Locate the cell with the specified text and output its [X, Y] center coordinate. 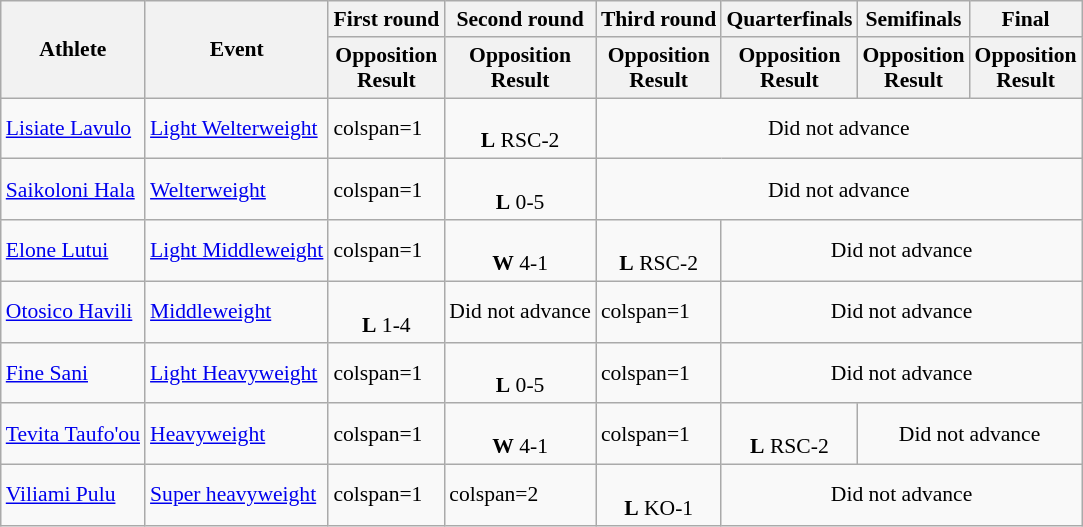
Saikoloni Hala [73, 190]
Light Welterweight [236, 128]
Lisiate Lavulo [73, 128]
Light Heavyweight [236, 372]
Heavyweight [236, 434]
Welterweight [236, 190]
Fine Sani [73, 372]
Super heavyweight [236, 496]
Third round [659, 19]
Quarterfinals [789, 19]
Second round [520, 19]
Final [1026, 19]
Middleweight [236, 312]
Light Middleweight [236, 250]
Otosico Havili [73, 312]
L KO-1 [659, 496]
Viliami Pulu [73, 496]
First round [386, 19]
L 1-4 [386, 312]
Semifinals [913, 19]
Event [236, 50]
colspan=2 [520, 496]
Tevita Taufo'ou [73, 434]
Athlete [73, 50]
Elone Lutui [73, 250]
